Find where the given text appears and provide that cell's center as (x, y) coordinate. 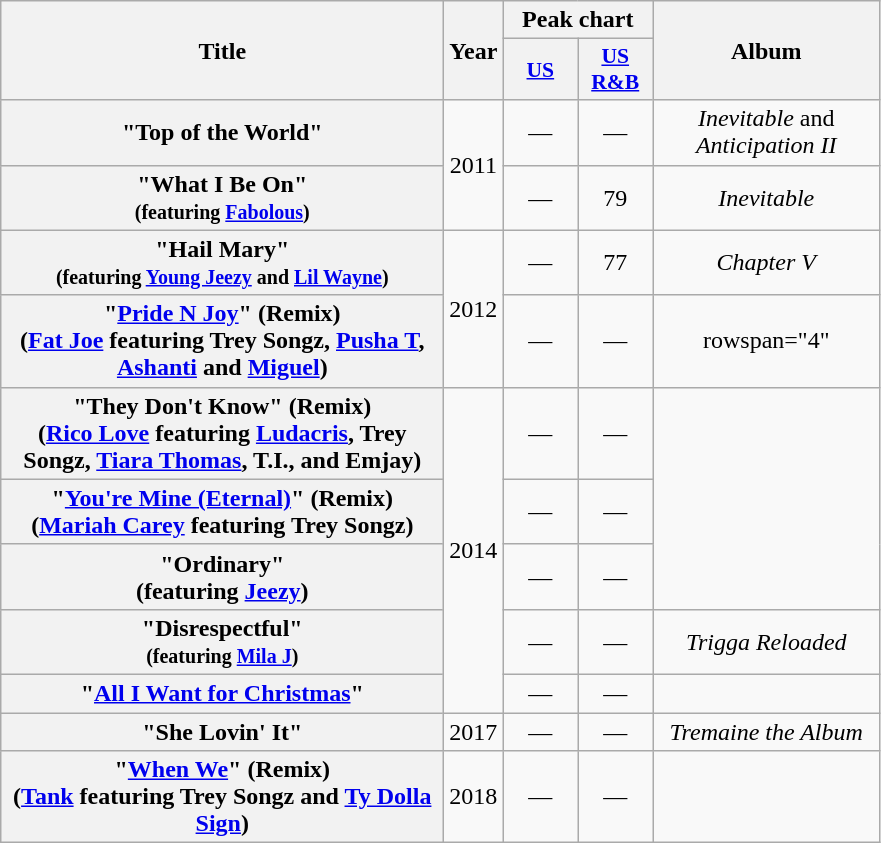
Peak chart (578, 20)
"When We" (Remix)(Tank featuring Trey Songz and Ty Dolla Sign) (222, 797)
"They Don't Know" (Remix)(Rico Love featuring Ludacris, Trey Songz, Tiara Thomas, T.I., and Emjay) (222, 433)
Title (222, 50)
"Ordinary" (featuring Jeezy) (222, 576)
"Pride N Joy" (Remix)(Fat Joe featuring Trey Songz, Pusha T, Ashanti and Miguel) (222, 341)
rowspan="4" (766, 341)
79 (616, 198)
Inevitable and Anticipation II (766, 132)
2017 (474, 731)
2014 (474, 550)
Album (766, 50)
US (540, 70)
"What I Be On"(featuring Fabolous) (222, 198)
"She Lovin' It" (222, 731)
"All I Want for Christmas" (222, 693)
Inevitable (766, 198)
"Hail Mary"(featuring Young Jeezy and Lil Wayne) (222, 262)
USR&B (616, 70)
Year (474, 50)
"Disrespectful"(featuring Mila J) (222, 642)
Trigga Reloaded (766, 642)
"You're Mine (Eternal)" (Remix)(Mariah Carey featuring Trey Songz) (222, 512)
2011 (474, 165)
77 (616, 262)
Chapter V (766, 262)
2012 (474, 308)
2018 (474, 797)
"Top of the World" (222, 132)
Tremaine the Album (766, 731)
